Detect which cell encompasses the target text, then output its [X, Y] center coordinate. 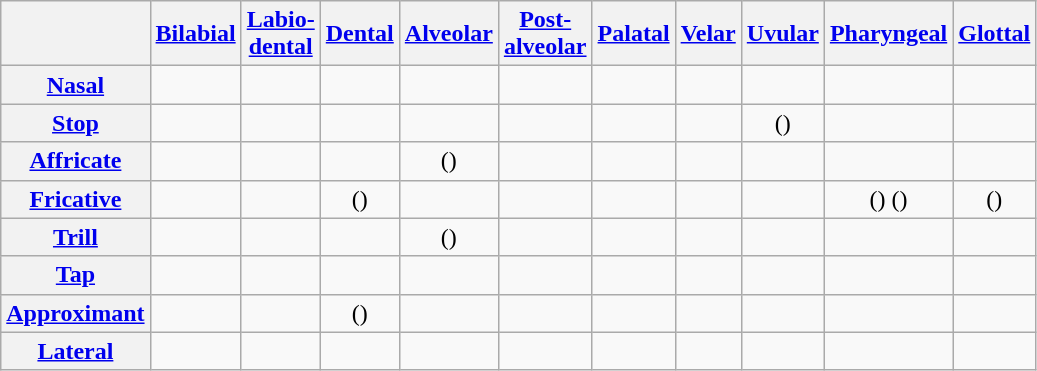
Alveolar [448, 34]
Stop [76, 123]
Pharyngeal [888, 34]
Palatal [634, 34]
() () [888, 199]
Glottal [994, 34]
Velar [708, 34]
Lateral [76, 351]
Tap [76, 275]
Approximant [76, 313]
Dental [360, 34]
Post-alveolar [545, 34]
Nasal [76, 85]
Bilabial [196, 34]
Labio-dental [280, 34]
Uvular [782, 34]
Affricate [76, 161]
Fricative [76, 199]
Trill [76, 237]
